Extract the [x, y] coordinate from the center of the cell holding the provided text.  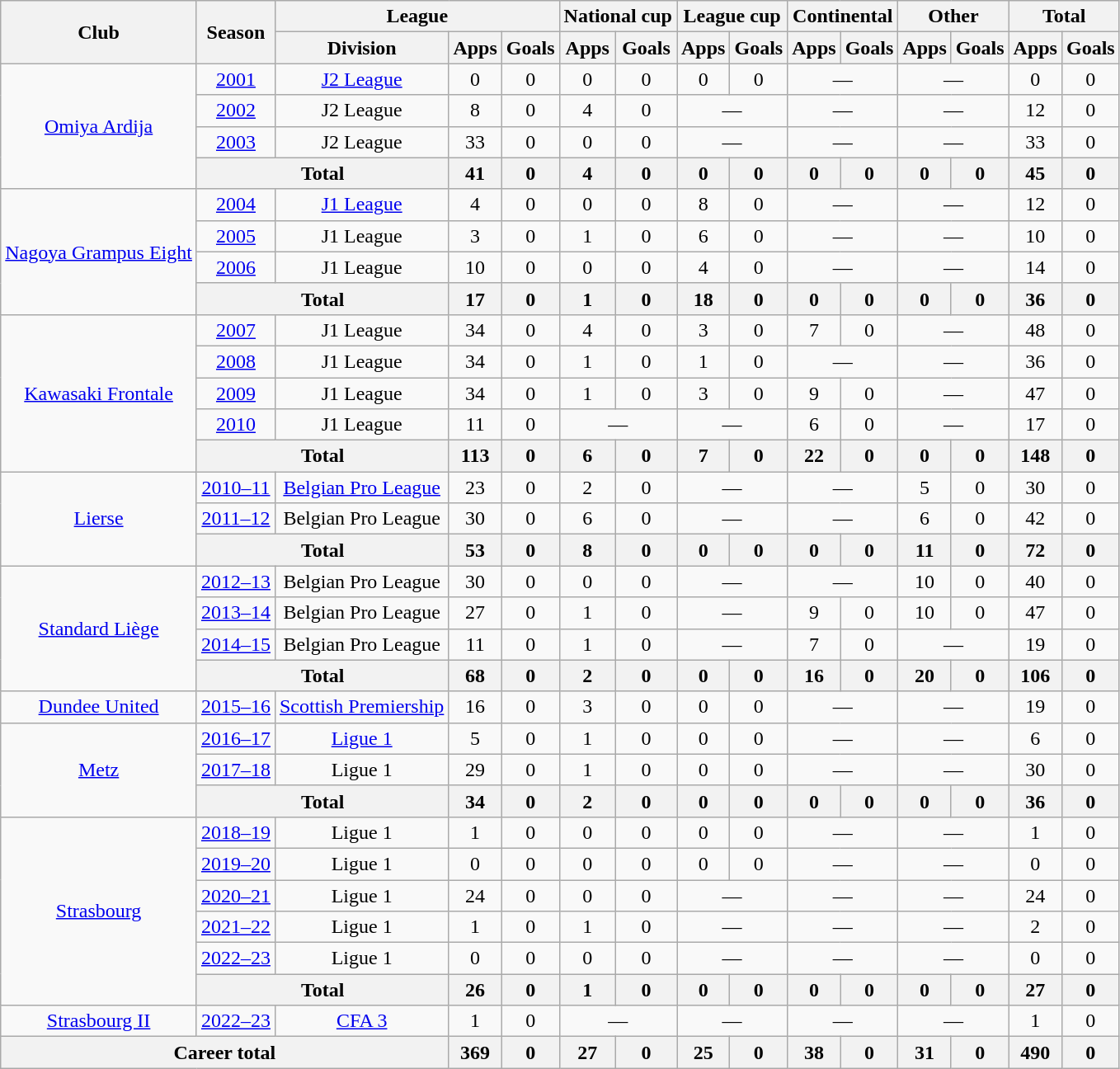
26 [475, 990]
22 [814, 456]
41 [475, 173]
2021–22 [236, 927]
2010 [236, 425]
CFA 3 [361, 1021]
14 [1035, 267]
2014–15 [236, 644]
Continental [843, 16]
72 [1035, 550]
2012–13 [236, 582]
Strasbourg [99, 911]
48 [1035, 330]
31 [925, 1053]
23 [475, 487]
18 [703, 299]
Dundee United [99, 707]
2009 [236, 393]
Nagoya Grampus Eight [99, 252]
2011–12 [236, 519]
2008 [236, 361]
2015–16 [236, 707]
League [417, 16]
2016–17 [236, 738]
2001 [236, 79]
490 [1035, 1053]
2002 [236, 111]
Club [99, 32]
2020–21 [236, 895]
2013–14 [236, 613]
40 [1035, 582]
369 [475, 1053]
2018–19 [236, 832]
2019–20 [236, 864]
106 [1035, 676]
Division [361, 48]
2006 [236, 267]
29 [475, 770]
Omiya Ardija [99, 126]
20 [925, 676]
Strasbourg II [99, 1021]
Season [236, 32]
2005 [236, 236]
38 [814, 1053]
113 [475, 456]
148 [1035, 456]
45 [1035, 173]
42 [1035, 519]
League cup [732, 16]
Metz [99, 770]
Other [953, 16]
2007 [236, 330]
Kawasaki Frontale [99, 393]
25 [703, 1053]
National cup [618, 16]
2010–11 [236, 487]
Scottish Premiership [361, 707]
68 [475, 676]
Standard Liège [99, 629]
53 [475, 550]
2004 [236, 205]
Lierse [99, 519]
2003 [236, 142]
Career total [224, 1053]
2017–18 [236, 770]
